Extract the [x, y] coordinate from the center of the cell holding the provided text.  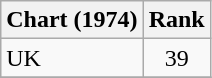
Rank [176, 20]
39 [176, 58]
UK [72, 58]
Chart (1974) [72, 20]
